Capture the cell that displays the provided text and extract its [x, y] central coordinate. 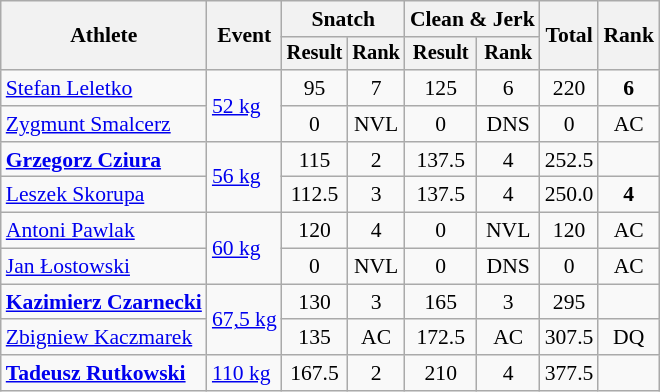
307.5 [570, 338]
125 [441, 88]
Snatch [344, 19]
56 kg [244, 178]
377.5 [570, 373]
Tadeusz Rutkowski [104, 373]
DQ [628, 338]
210 [441, 373]
Zbigniew Kaczmarek [104, 338]
60 kg [244, 248]
252.5 [570, 160]
Event [244, 36]
7 [376, 88]
135 [315, 338]
295 [570, 302]
110 kg [244, 373]
250.0 [570, 195]
Antoni Pawlak [104, 231]
Stefan Leletko [104, 88]
Clean & Jerk [472, 19]
Jan Łostowski [104, 267]
Leszek Skorupa [104, 195]
95 [315, 88]
52 kg [244, 106]
Zygmunt Smalcerz [104, 124]
220 [570, 88]
115 [315, 160]
167.5 [315, 373]
112.5 [315, 195]
Athlete [104, 36]
Total [570, 36]
172.5 [441, 338]
67,5 kg [244, 320]
130 [315, 302]
Kazimierz Czarnecki [104, 302]
165 [441, 302]
Grzegorz Cziura [104, 160]
